Locate the cell with the specified text and output its [x, y] center coordinate. 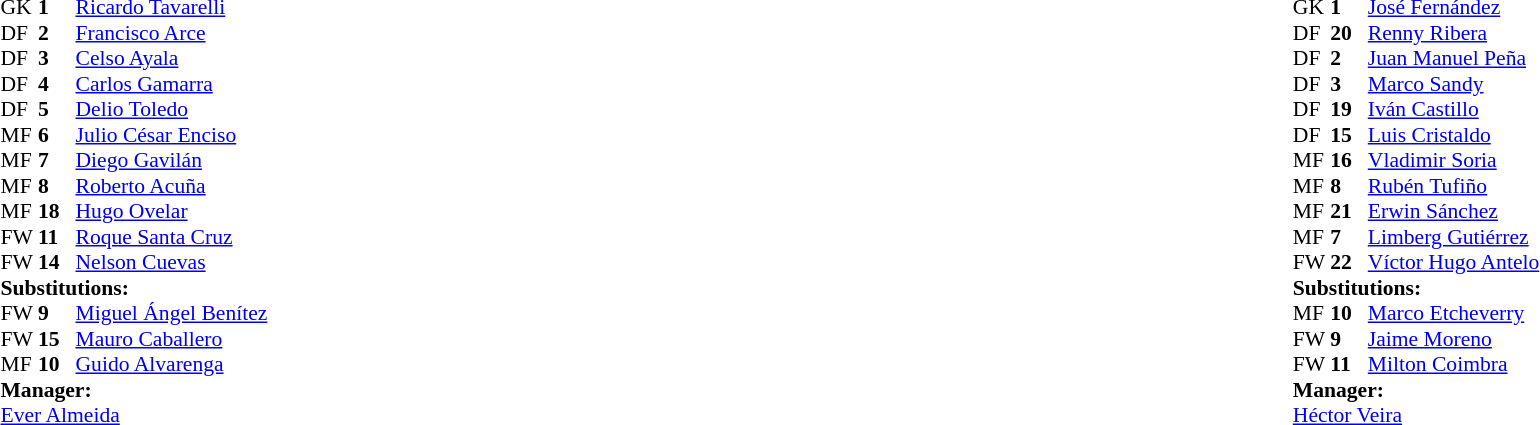
Carlos Gamarra [172, 84]
6 [57, 135]
Francisco Arce [172, 33]
20 [1349, 33]
16 [1349, 161]
Roque Santa Cruz [172, 237]
18 [57, 211]
Celso Ayala [172, 59]
Roberto Acuña [172, 186]
Delio Toledo [172, 109]
5 [57, 109]
Guido Alvarenga [172, 365]
Hugo Ovelar [172, 211]
4 [57, 84]
Manager: [134, 390]
Miguel Ángel Benítez [172, 313]
Nelson Cuevas [172, 263]
Julio César Enciso [172, 135]
Substitutions: [134, 288]
21 [1349, 211]
Diego Gavilán [172, 161]
Mauro Caballero [172, 339]
22 [1349, 263]
19 [1349, 109]
14 [57, 263]
